Determine the (x, y) coordinate at the center of the cell enclosing the given text.  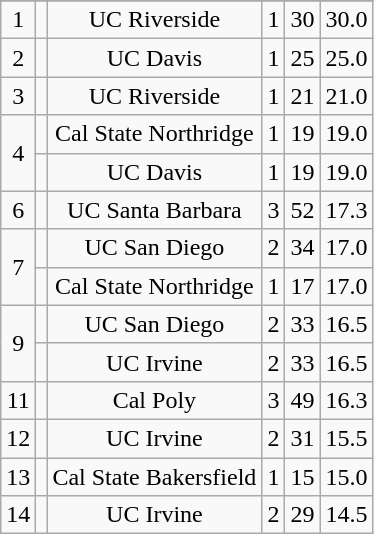
49 (302, 400)
30 (302, 20)
16.3 (346, 400)
52 (302, 210)
17 (302, 286)
21.0 (346, 96)
12 (18, 438)
Cal Poly (154, 400)
25.0 (346, 58)
7 (18, 267)
Cal State Bakersfield (154, 477)
31 (302, 438)
11 (18, 400)
34 (302, 248)
15.0 (346, 477)
14.5 (346, 515)
13 (18, 477)
17.3 (346, 210)
25 (302, 58)
6 (18, 210)
29 (302, 515)
9 (18, 343)
4 (18, 153)
30.0 (346, 20)
15.5 (346, 438)
21 (302, 96)
15 (302, 477)
UC Santa Barbara (154, 210)
14 (18, 515)
